Extract the [x, y] coordinate from the center of the cell holding the provided text.  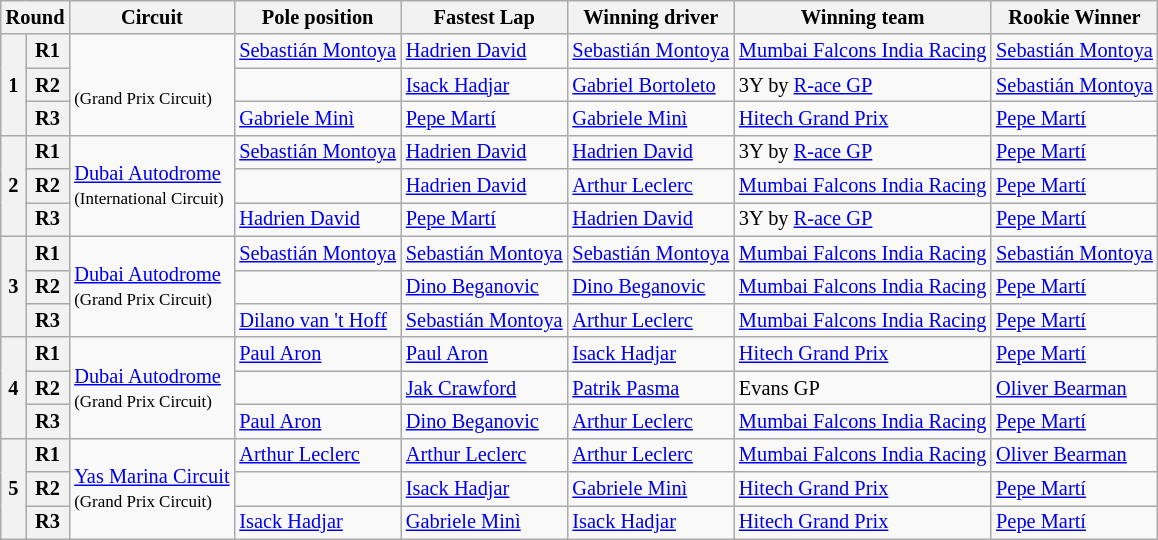
(Grand Prix Circuit) [152, 84]
Winning team [862, 17]
Rookie Winner [1074, 17]
Evans GP [862, 388]
Fastest Lap [484, 17]
5 [14, 488]
Round [36, 17]
Dubai Autodrome(International Circuit) [152, 186]
Dilano van 't Hoff [318, 320]
1 [14, 84]
2 [14, 186]
Gabriel Bortoleto [650, 85]
3 [14, 286]
Patrik Pasma [650, 388]
Circuit [152, 17]
Pole position [318, 17]
Yas Marina Circuit(Grand Prix Circuit) [152, 488]
4 [14, 388]
Jak Crawford [484, 388]
Winning driver [650, 17]
